Output the [X, Y] coordinate of the center of the cell containing the given text.  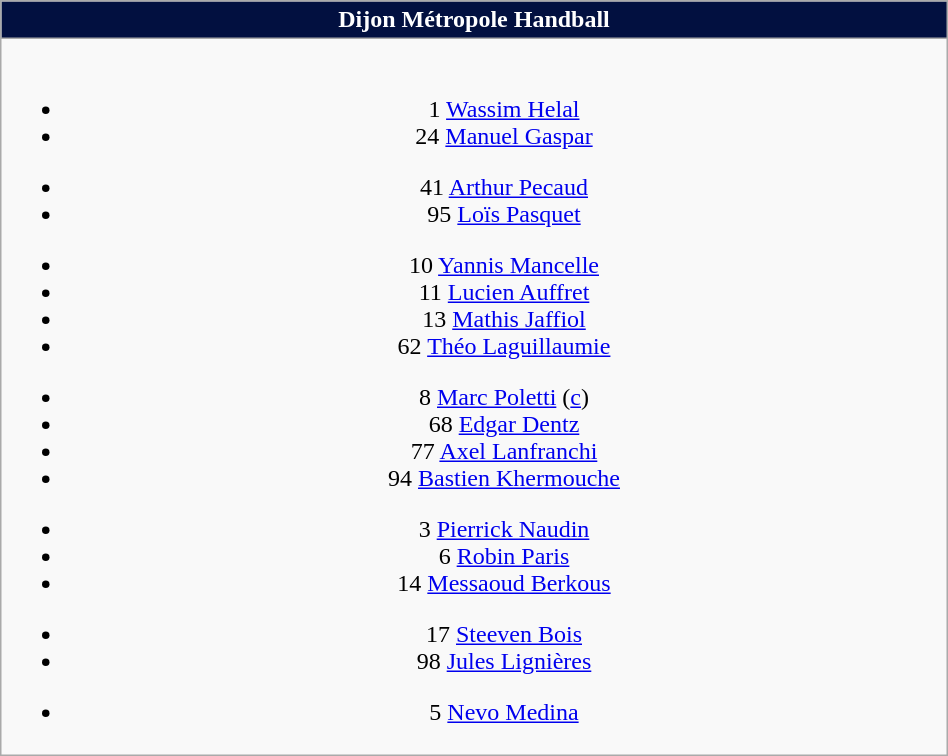
Dijon Métropole Handball [474, 20]
